Pinpoint the cell where the given text exists, returning its (X, Y) midpoint coordinate. 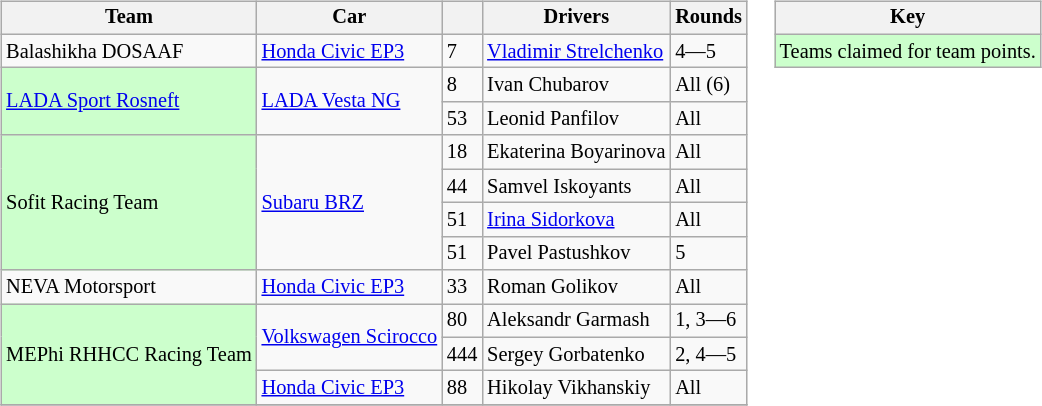
Volkswagen Scirocco (350, 338)
5 (708, 253)
Irina Sidorkova (576, 220)
Aleksandr Garmash (576, 321)
Balashikha DOSAAF (128, 51)
All (6) (708, 85)
2, 4—5 (708, 354)
MEPhi RHHCC Racing Team (128, 354)
Rounds (708, 18)
Subaru BRZ (350, 202)
Vladimir Strelchenko (576, 51)
33 (462, 287)
Sergey Gorbatenko (576, 354)
1, 3—6 (708, 321)
Pavel Pastushkov (576, 253)
4—5 (708, 51)
LADA Sport Rosneft (128, 102)
LADA Vesta NG (350, 102)
NEVA Motorsport (128, 287)
Samvel Iskoyants (576, 186)
Teams claimed for team points. (908, 51)
Team (128, 18)
53 (462, 119)
Roman Golikov (576, 287)
444 (462, 354)
44 (462, 186)
Sofit Racing Team (128, 202)
80 (462, 321)
Ivan Chubarov (576, 85)
Key (908, 18)
88 (462, 388)
Hikolay Vikhanskiy (576, 388)
Drivers (576, 18)
Leonid Panfilov (576, 119)
Car (350, 18)
8 (462, 85)
Ekaterina Boyarinova (576, 152)
18 (462, 152)
7 (462, 51)
